From the cell containing the given text, extract its center point as (X, Y) coordinate. 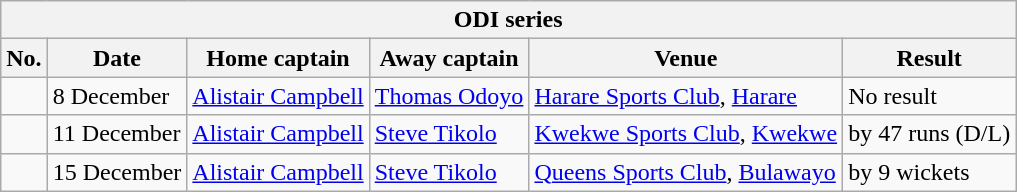
Date (117, 58)
Away captain (449, 58)
Harare Sports Club, Harare (686, 96)
Home captain (278, 58)
Kwekwe Sports Club, Kwekwe (686, 134)
11 December (117, 134)
8 December (117, 96)
No result (930, 96)
Thomas Odoyo (449, 96)
ODI series (508, 20)
No. (24, 58)
Result (930, 58)
by 47 runs (D/L) (930, 134)
Queens Sports Club, Bulawayo (686, 172)
15 December (117, 172)
by 9 wickets (930, 172)
Venue (686, 58)
